Output the (x, y) coordinate of the center of the cell containing the given text.  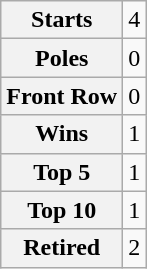
Poles (62, 58)
Wins (62, 134)
2 (134, 248)
Front Row (62, 96)
Top 5 (62, 172)
Top 10 (62, 210)
Retired (62, 248)
4 (134, 20)
Starts (62, 20)
